Provide the (X, Y) coordinate of the cell's center where the given text is located.  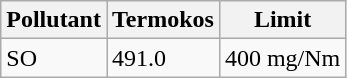
Limit (282, 20)
Pollutant (54, 20)
SO (54, 58)
491.0 (162, 58)
400 mg/Nm (282, 58)
Termokos (162, 20)
